For the text-containing cell, return its midpoint in (X, Y) coordinate format. 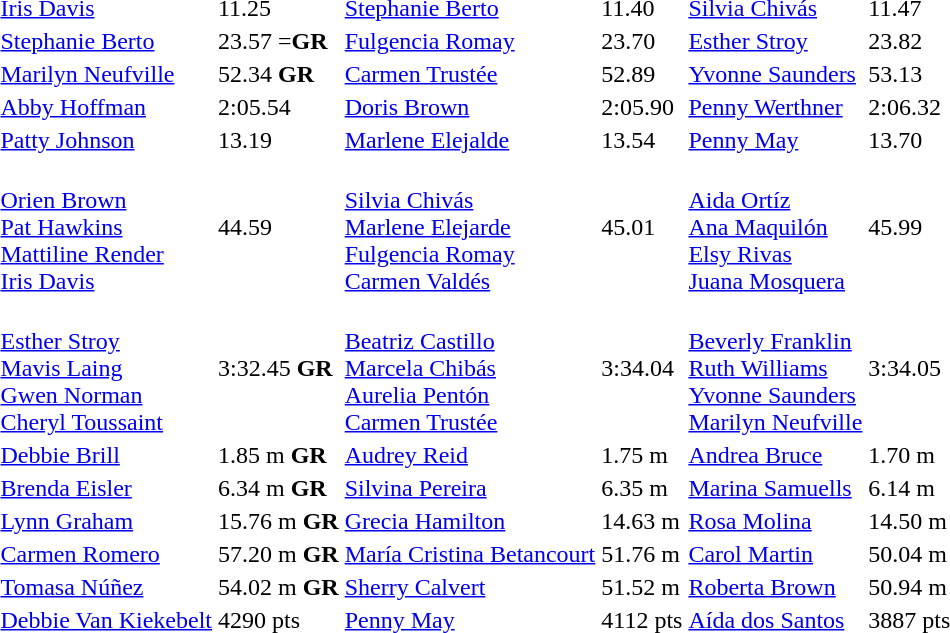
13.54 (642, 140)
Andrea Bruce (776, 455)
2:05.54 (278, 107)
6.34 m GR (278, 488)
2:05.90 (642, 107)
3:34.04 (642, 368)
45.01 (642, 227)
54.02 m GR (278, 587)
Silvina Pereira (470, 488)
Silvia ChivásMarlene ElejardeFulgencia RomayCarmen Valdés (470, 227)
Carmen Trustée (470, 74)
3:32.45 GR (278, 368)
15.76 m GR (278, 521)
Marina Samuells (776, 488)
52.34 GR (278, 74)
Penny May (776, 140)
51.52 m (642, 587)
Esther Stroy (776, 41)
Roberta Brown (776, 587)
51.76 m (642, 554)
52.89 (642, 74)
Yvonne Saunders (776, 74)
23.70 (642, 41)
Beverly FranklinRuth WilliamsYvonne SaundersMarilyn Neufville (776, 368)
23.57 =GR (278, 41)
Marlene Elejalde (470, 140)
Aida OrtízAna MaquilónElsy RivasJuana Mosquera (776, 227)
Sherry Calvert (470, 587)
14.63 m (642, 521)
Audrey Reid (470, 455)
44.59 (278, 227)
Fulgencia Romay (470, 41)
6.35 m (642, 488)
1.75 m (642, 455)
13.19 (278, 140)
1.85 m GR (278, 455)
Carol Martin (776, 554)
Penny Werthner (776, 107)
Grecia Hamilton (470, 521)
57.20 m GR (278, 554)
Rosa Molina (776, 521)
Beatriz CastilloMarcela ChibásAurelia PentónCarmen Trustée (470, 368)
Doris Brown (470, 107)
María Cristina Betancourt (470, 554)
